Return the [x, y] coordinate for the center point of the cell that contains the specified text.  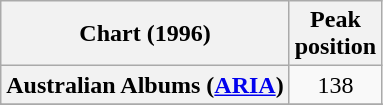
Australian Albums (ARIA) [145, 85]
138 [335, 85]
Chart (1996) [145, 34]
Peakposition [335, 34]
